Output the (X, Y) coordinate of the center of the cell containing the given text.  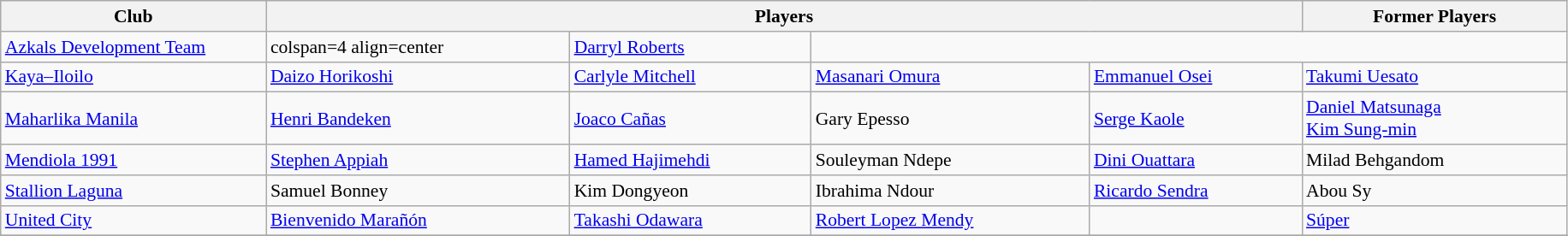
Hamed Hajimehdi (691, 160)
Souleyman Ndepe (950, 160)
Stallion Laguna (134, 191)
Takumi Uesato (1434, 77)
Emmanuel Osei (1196, 77)
Milad Behgandom (1434, 160)
Daizo Horikoshi (418, 77)
Henri Bandeken (418, 118)
Ibrahima Ndour (950, 191)
Daniel Matsunaga Kim Sung-min (1434, 118)
Robert Lopez Mendy (950, 221)
Former Players (1434, 16)
Serge Kaole (1196, 118)
Gary Epesso (950, 118)
Dini Ouattara (1196, 160)
colspan=4 align=center (418, 47)
Carlyle Mitchell (691, 77)
Bienvenido Marañón (418, 221)
United City (134, 221)
Kaya–Iloilo (134, 77)
Súper (1434, 221)
Mendiola 1991 (134, 160)
Players (784, 16)
Samuel Bonney (418, 191)
Abou Sy (1434, 191)
Ricardo Sendra (1196, 191)
Club (134, 16)
Takashi Odawara (691, 221)
Joaco Cañas (691, 118)
Masanari Omura (950, 77)
Maharlika Manila (134, 118)
Azkals Development Team (134, 47)
Kim Dongyeon (691, 191)
Stephen Appiah (418, 160)
Darryl Roberts (691, 47)
